Search for the cell housing the specified text and yield its [X, Y] center coordinate. 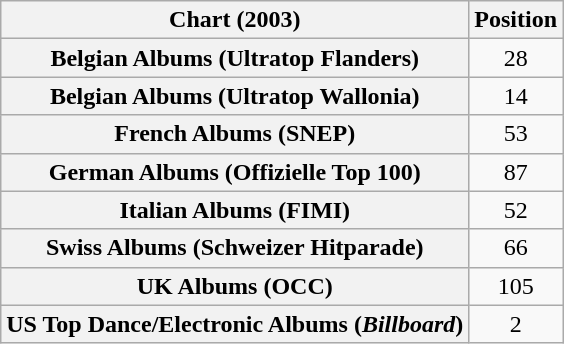
Swiss Albums (Schweizer Hitparade) [235, 248]
German Albums (Offizielle Top 100) [235, 172]
UK Albums (OCC) [235, 286]
53 [516, 134]
52 [516, 210]
66 [516, 248]
French Albums (SNEP) [235, 134]
Italian Albums (FIMI) [235, 210]
28 [516, 58]
2 [516, 324]
105 [516, 286]
Belgian Albums (Ultratop Wallonia) [235, 96]
Position [516, 20]
87 [516, 172]
Chart (2003) [235, 20]
US Top Dance/Electronic Albums (Billboard) [235, 324]
14 [516, 96]
Belgian Albums (Ultratop Flanders) [235, 58]
